Provide the (x, y) coordinate of the cell's center where the given text is located.  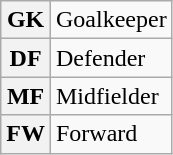
Defender (111, 58)
FW (26, 134)
DF (26, 58)
Midfielder (111, 96)
GK (26, 20)
Forward (111, 134)
Goalkeeper (111, 20)
MF (26, 96)
